Identify which cell holds the provided text, then report its [x, y] central coordinate. 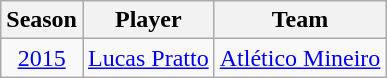
Player [148, 20]
Lucas Pratto [148, 58]
2015 [42, 58]
Team [300, 20]
Atlético Mineiro [300, 58]
Season [42, 20]
